Search for the cell housing the specified text and yield its (x, y) center coordinate. 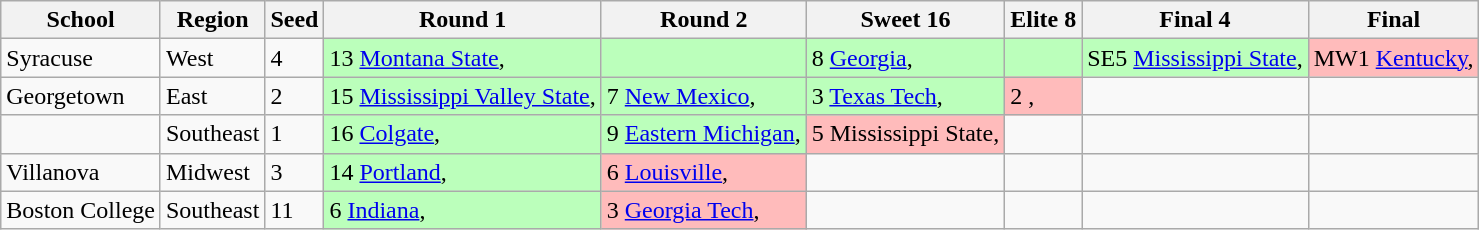
2 , (1044, 96)
8 Georgia, (905, 58)
Boston College (81, 210)
MW1 Kentucky, (1394, 58)
3 (294, 172)
Seed (294, 20)
11 (294, 210)
4 (294, 58)
7 New Mexico, (704, 96)
Syracuse (81, 58)
Round 1 (462, 20)
3 Texas Tech, (905, 96)
5 Mississippi State, (905, 134)
6 Louisville, (704, 172)
9 Eastern Michigan, (704, 134)
3 Georgia Tech, (704, 210)
6 Indiana, (462, 210)
15 Mississippi Valley State, (462, 96)
Midwest (212, 172)
2 (294, 96)
Elite 8 (1044, 20)
West (212, 58)
SE5 Mississippi State, (1195, 58)
1 (294, 134)
Villanova (81, 172)
Final (1394, 20)
Region (212, 20)
Georgetown (81, 96)
East (212, 96)
14 Portland, (462, 172)
16 Colgate, (462, 134)
Round 2 (704, 20)
Final 4 (1195, 20)
School (81, 20)
13 Montana State, (462, 58)
Sweet 16 (905, 20)
